Locate the cell with the specified text and output its (x, y) center coordinate. 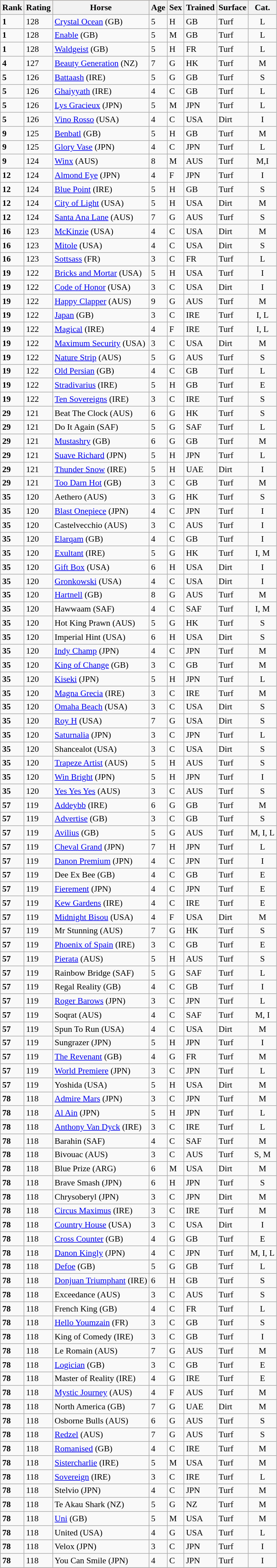
Gronkowski (USA) (101, 581)
Brave Smash (JPN) (101, 1183)
Cat. (262, 7)
North America (GB) (101, 1407)
Logician (GB) (101, 1365)
Nature Strip (AUS) (101, 357)
Shancealot (USA) (101, 749)
Age (158, 7)
Ghaiyyath (IRE) (101, 92)
Too Darn Hot (GB) (101, 483)
City of Light (USA) (101, 203)
Castelvecchio (AUS) (101, 525)
Rank (13, 7)
Anthony Van Dyck (IRE) (101, 1127)
Blue Point (IRE) (101, 189)
Enable (GB) (101, 35)
Sex (175, 7)
United (USA) (101, 1533)
Rainbow Bridge (SAF) (101, 973)
Japan (GB) (101, 315)
Thunder Snow (IRE) (101, 469)
Suave Richard (JPN) (101, 455)
Old Persian (GB) (101, 371)
Roy H (USA) (101, 721)
NZ (201, 1505)
Dee Ex Bee (GB) (101, 875)
Indy Champ (JPN) (101, 651)
Romanised (GB) (101, 1449)
Chrysoberyl (JPN) (101, 1197)
Trained (201, 7)
Master of Reality (IRE) (101, 1379)
Fierement (JPN) (101, 889)
Cheval Grand (JPN) (101, 847)
You Can Smile (JPN) (101, 1561)
Hartnell (GB) (101, 595)
Soqrat (AUS) (101, 1015)
Yoshida (USA) (101, 1085)
Yes Yes Yes (AUS) (101, 791)
Santa Ana Lane (AUS) (101, 218)
Al Ain (JPN) (101, 1113)
S, M (262, 1155)
Waldgeist (GB) (101, 49)
Blue Prize (ARG) (101, 1169)
Sottsass (FR) (101, 259)
Maximum Security (USA) (101, 343)
Stelvio (JPN) (101, 1491)
King of Change (GB) (101, 665)
Hot King Prawn (AUS) (101, 623)
Exultant (IRE) (101, 553)
Sungrazer (JPN) (101, 1043)
Velox (JPN) (101, 1547)
Country House (USA) (101, 1225)
Benbatl (GB) (101, 134)
Sovereign (IRE) (101, 1477)
Mystic Journey (AUS) (101, 1393)
Imperial Hint (USA) (101, 637)
Magical (IRE) (101, 330)
Lys Gracieux (JPN) (101, 106)
Code of Honor (USA) (101, 288)
Sistercharlie (IRE) (101, 1463)
Rating (38, 7)
Stradivarius (IRE) (101, 385)
Do It Again (SAF) (101, 427)
Mitole (USA) (101, 245)
Magna Grecia (IRE) (101, 693)
Kew Gardens (IRE) (101, 903)
Admire Mars (JPN) (101, 1099)
Beauty Generation (NZ) (101, 64)
Te Akau Shark (NZ) (101, 1505)
Crystal Ocean (GB) (101, 22)
Phoenix of Spain (IRE) (101, 945)
Battaash (IRE) (101, 77)
Exceedance (AUS) (101, 1295)
French King (GB) (101, 1309)
Aethero (AUS) (101, 497)
Bivouac (AUS) (101, 1155)
Horse (101, 7)
Pierata (AUS) (101, 959)
Danon Premium (JPN) (101, 861)
Ten Sovereigns (IRE) (101, 399)
Spun To Run (USA) (101, 1029)
Roger Barows (JPN) (101, 1001)
Defoe (GB) (101, 1267)
M,I (262, 161)
Happy Clapper (AUS) (101, 301)
King of Comedy (IRE) (101, 1337)
Omaha Beach (USA) (101, 707)
The Revenant (GB) (101, 1057)
Surface (232, 7)
Saturnalia (JPN) (101, 735)
Almond Eye (JPN) (101, 176)
Win Bright (JPN) (101, 777)
Kiseki (JPN) (101, 679)
Danon Kingly (JPN) (101, 1253)
Blast Onepiece (JPN) (101, 511)
Mustashry (GB) (101, 441)
Mr Stunning (AUS) (101, 931)
Beat The Clock (AUS) (101, 413)
Glory Vase (JPN) (101, 147)
Regal Reality (GB) (101, 987)
Hello Youmzain (FR) (101, 1323)
Avilius (GB) (101, 833)
World Premiere (JPN) (101, 1071)
Trapeze Artist (AUS) (101, 763)
Redzel (AUS) (101, 1435)
M, I (262, 1015)
Circus Maximus (IRE) (101, 1211)
Midnight Bisou (USA) (101, 917)
Osborne Bulls (AUS) (101, 1421)
Barahin (SAF) (101, 1141)
Bricks and Mortar (USA) (101, 273)
Le Romain (AUS) (101, 1351)
Donjuan Triumphant (IRE) (101, 1281)
McKinzie (USA) (101, 231)
127 (38, 64)
Uni (GB) (101, 1519)
Advertise (GB) (101, 819)
Hawwaam (SAF) (101, 609)
Gift Box (USA) (101, 567)
Addeybb (IRE) (101, 805)
Cross Counter (GB) (101, 1239)
Vino Rosso (USA) (101, 119)
Elarqam (GB) (101, 539)
Winx (AUS) (101, 161)
